Output the (X, Y) coordinate of the center of the cell containing the given text.  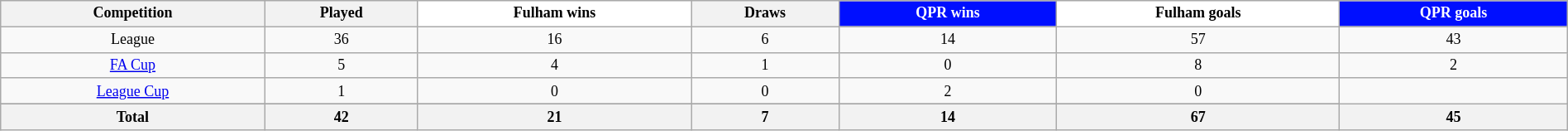
16 (554, 40)
5 (341, 65)
Competition (132, 13)
FA Cup (132, 65)
Fulham goals (1198, 13)
42 (341, 116)
League (132, 40)
36 (341, 40)
43 (1454, 40)
57 (1198, 40)
7 (766, 116)
League Cup (132, 91)
6 (766, 40)
QPR goals (1454, 13)
8 (1198, 65)
Played (341, 13)
4 (554, 65)
Total (132, 116)
67 (1198, 116)
QPR wins (948, 13)
Draws (766, 13)
Fulham wins (554, 13)
21 (554, 116)
45 (1454, 116)
